Locate the cell with the specified text and output its (X, Y) center coordinate. 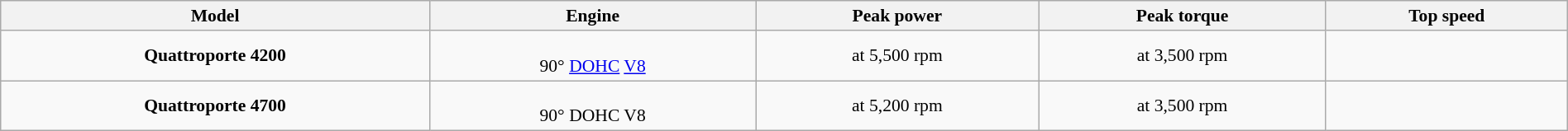
Model (215, 16)
at 5,500 rpm (897, 56)
Peak torque (1183, 16)
at 5,200 rpm (897, 105)
Quattroporte 4700 (215, 105)
Peak power (897, 16)
Top speed (1446, 16)
Quattroporte 4200 (215, 56)
Engine (592, 16)
